Provide the (x, y) coordinate of the cell's center where the given text is located.  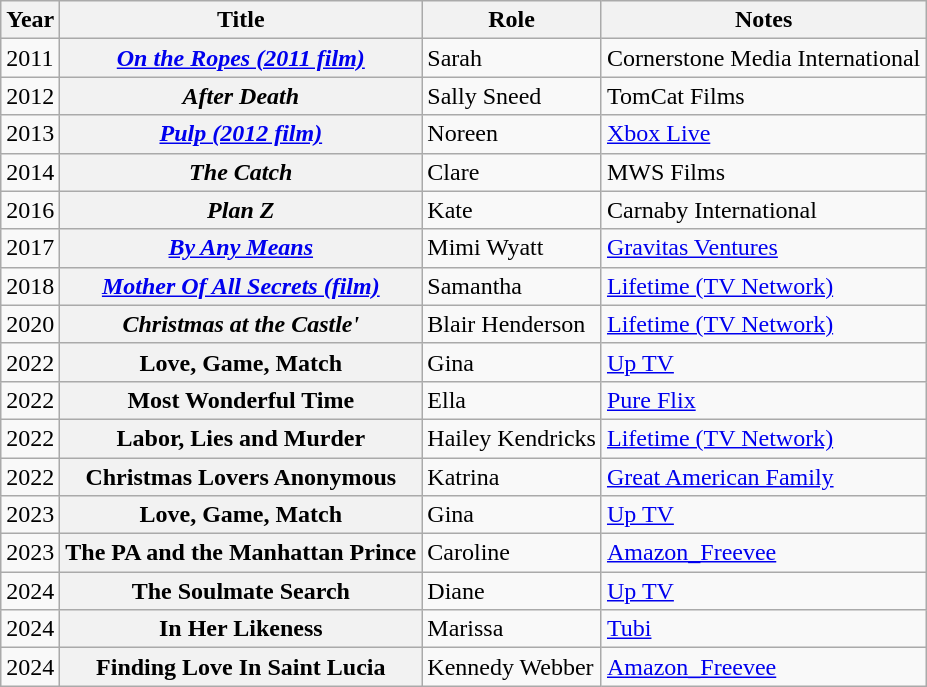
Mimi Wyatt (512, 248)
Labor, Lies and Murder (241, 438)
Pulp (2012 film) (241, 134)
Mother Of All Secrets (film) (241, 286)
Noreen (512, 134)
2016 (30, 210)
Notes (763, 20)
2012 (30, 96)
Marissa (512, 629)
By Any Means (241, 248)
TomCat Films (763, 96)
Sally Sneed (512, 96)
Kennedy Webber (512, 667)
2020 (30, 324)
On the Ropes (2011 film) (241, 58)
Xbox Live (763, 134)
Katrina (512, 477)
Christmas at the Castle' (241, 324)
Diane (512, 591)
Title (241, 20)
2017 (30, 248)
Carnaby International (763, 210)
Samantha (512, 286)
Role (512, 20)
Christmas Lovers Anonymous (241, 477)
Finding Love In Saint Lucia (241, 667)
Sarah (512, 58)
The PA and the Manhattan Prince (241, 553)
Plan Z (241, 210)
Cornerstone Media International (763, 58)
Most Wonderful Time (241, 400)
MWS Films (763, 172)
Ella (512, 400)
2014 (30, 172)
2011 (30, 58)
Hailey Kendricks (512, 438)
After Death (241, 96)
Clare (512, 172)
The Catch (241, 172)
Year (30, 20)
2018 (30, 286)
In Her Likeness (241, 629)
Tubi (763, 629)
Kate (512, 210)
Pure Flix (763, 400)
2013 (30, 134)
Gravitas Ventures (763, 248)
Caroline (512, 553)
Blair Henderson (512, 324)
Great American Family (763, 477)
The Soulmate Search (241, 591)
